Scan for the cell matching the given text and deliver its (x, y) coordinate at center. 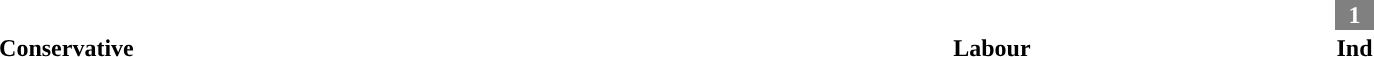
4 (992, 15)
1 (1354, 15)
